Provide the (X, Y) coordinate of the cell's center where the given text is located.  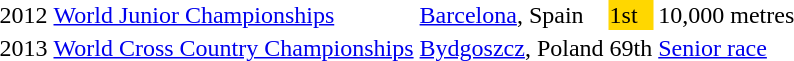
1st (631, 15)
World Junior Championships (234, 15)
Barcelona, Spain (512, 15)
